Pinpoint the cell where the given text exists, returning its (X, Y) midpoint coordinate. 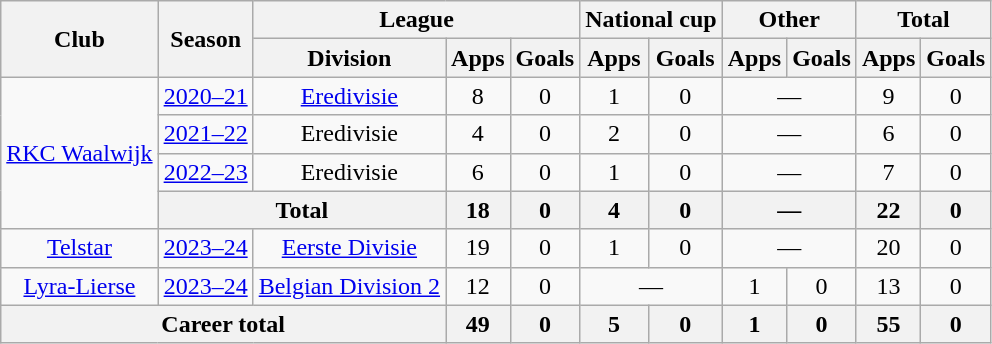
20 (888, 248)
12 (478, 286)
Season (206, 39)
Career total (224, 324)
League (416, 20)
Club (80, 39)
Division (349, 58)
49 (478, 324)
8 (478, 96)
2022–23 (206, 172)
National cup (651, 20)
Lyra-Lierse (80, 286)
Belgian Division 2 (349, 286)
2 (614, 134)
5 (614, 324)
22 (888, 210)
13 (888, 286)
55 (888, 324)
18 (478, 210)
2021–22 (206, 134)
Eerste Divisie (349, 248)
7 (888, 172)
Other (789, 20)
Telstar (80, 248)
2020–21 (206, 96)
9 (888, 96)
19 (478, 248)
RKC Waalwijk (80, 153)
